Scan for the cell matching the given text and deliver its [x, y] coordinate at center. 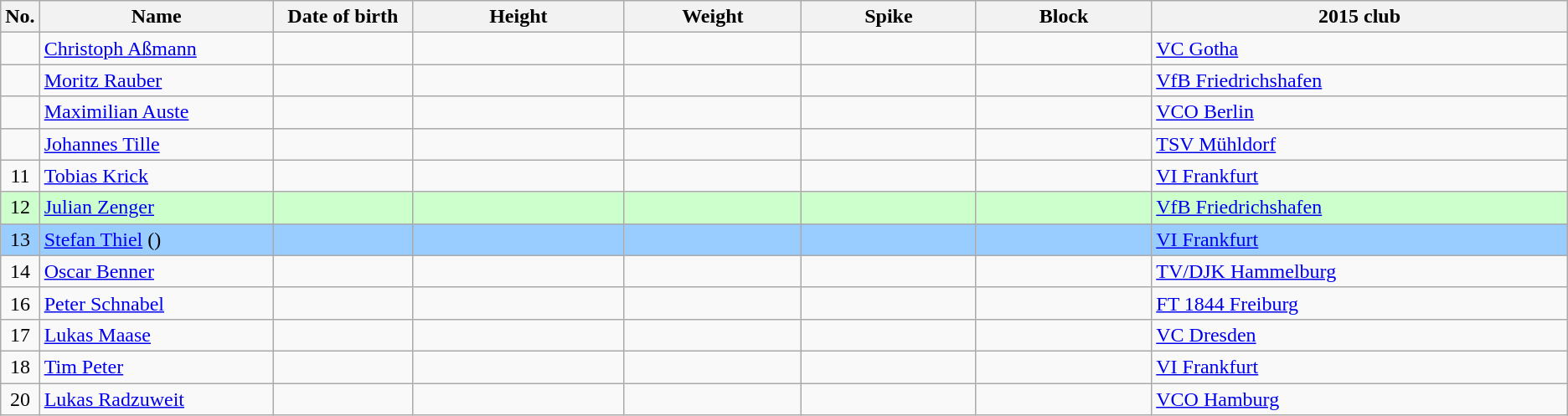
Oscar Benner [156, 271]
Moritz Rauber [156, 80]
Height [518, 17]
Weight [712, 17]
Date of birth [343, 17]
17 [20, 335]
Stefan Thiel () [156, 239]
16 [20, 303]
TV/DJK Hammelburg [1359, 271]
Johannes Tille [156, 144]
TSV Mühldorf [1359, 144]
VC Gotha [1359, 49]
18 [20, 367]
Block [1064, 17]
Maximilian Auste [156, 112]
Julian Zenger [156, 208]
11 [20, 176]
FT 1844 Freiburg [1359, 303]
13 [20, 239]
Lukas Radzuweit [156, 399]
Christoph Aßmann [156, 49]
Peter Schnabel [156, 303]
2015 club [1359, 17]
12 [20, 208]
14 [20, 271]
20 [20, 399]
Tim Peter [156, 367]
VC Dresden [1359, 335]
Name [156, 17]
VCO Berlin [1359, 112]
Lukas Maase [156, 335]
VCO Hamburg [1359, 399]
Tobias Krick [156, 176]
No. [20, 17]
Spike [888, 17]
